Pinpoint the cell where the given text exists, returning its [X, Y] midpoint coordinate. 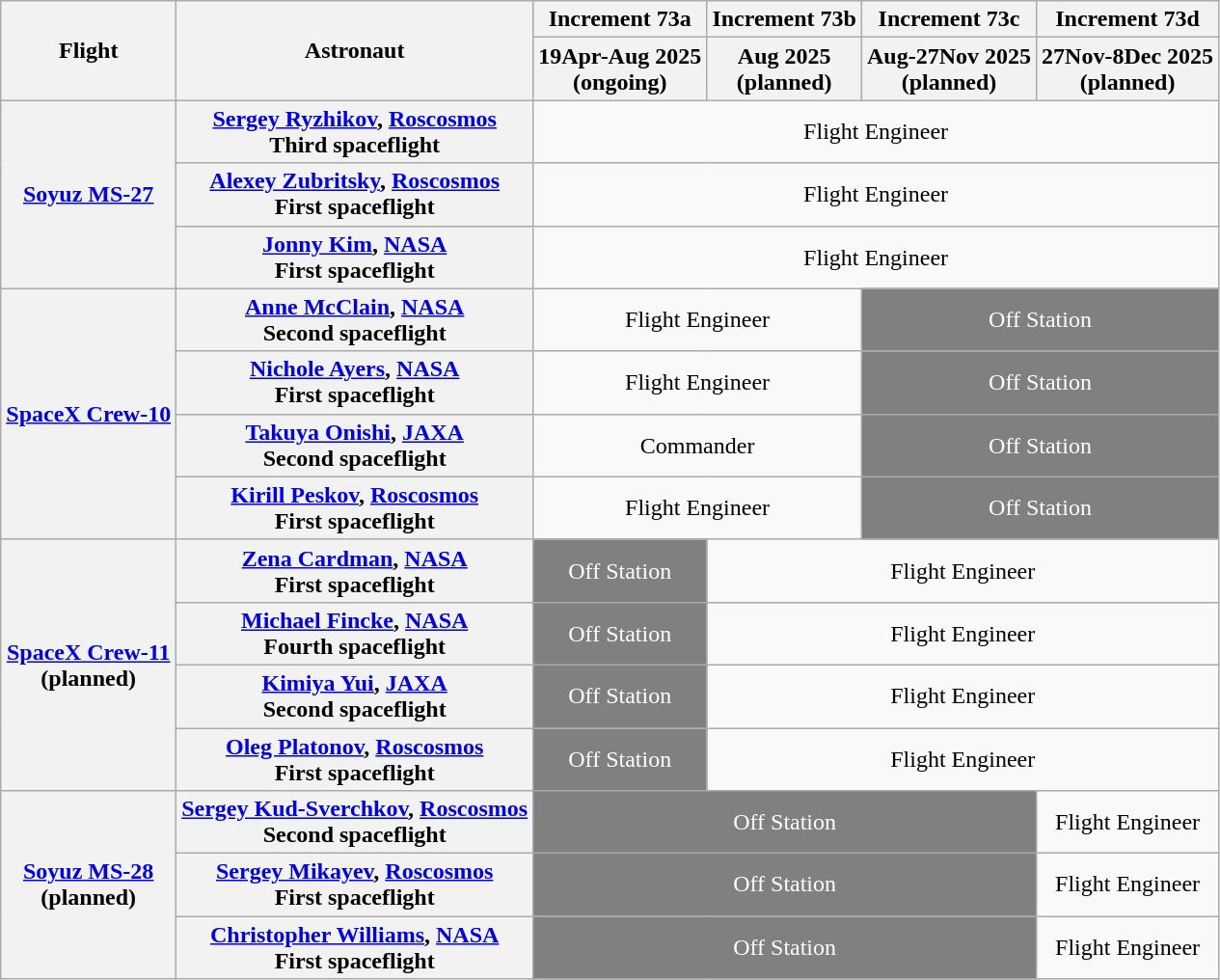
Sergey Mikayev, RoscosmosFirst spaceflight [355, 885]
Aug-27Nov 2025(planned) [949, 69]
Increment 73a [620, 19]
Oleg Platonov, RoscosmosFirst spaceflight [355, 758]
Anne McClain, NASASecond spaceflight [355, 320]
Increment 73b [785, 19]
Takuya Onishi, JAXASecond spaceflight [355, 446]
27Nov-8Dec 2025(planned) [1128, 69]
Alexey Zubritsky, RoscosmosFirst spaceflight [355, 195]
Christopher Williams, NASAFirst spaceflight [355, 947]
Astronaut [355, 50]
Nichole Ayers, NASAFirst spaceflight [355, 382]
Michael Fincke, NASAFourth spaceflight [355, 633]
Jonny Kim, NASAFirst spaceflight [355, 257]
SpaceX Crew-11(planned) [89, 665]
Kirill Peskov, RoscosmosFirst spaceflight [355, 507]
Increment 73d [1128, 19]
Increment 73c [949, 19]
Commander [698, 446]
Zena Cardman, NASAFirst spaceflight [355, 571]
Flight [89, 50]
Sergey Ryzhikov, RoscosmosThird spaceflight [355, 131]
Soyuz MS-28(planned) [89, 885]
Aug 2025(planned) [785, 69]
Soyuz MS-27 [89, 195]
19Apr-Aug 2025(ongoing) [620, 69]
Kimiya Yui, JAXASecond spaceflight [355, 696]
SpaceX Crew-10 [89, 414]
Sergey Kud-Sverchkov, RoscosmosSecond spaceflight [355, 822]
